Locate the cell with the specified text and output its [x, y] center coordinate. 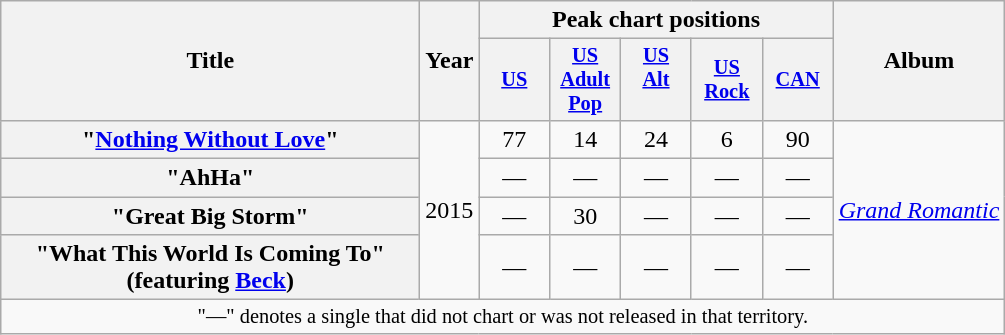
Album [919, 61]
2015 [450, 210]
77 [514, 139]
14 [586, 139]
Peak chart positions [656, 20]
USRock [726, 80]
"What This World Is Coming To"(featuring Beck) [210, 268]
30 [586, 216]
"Great Big Storm" [210, 216]
"Nothing Without Love" [210, 139]
Grand Romantic [919, 210]
Year [450, 61]
USAdultPop [586, 80]
USAlt [656, 80]
US [514, 80]
24 [656, 139]
6 [726, 139]
CAN [798, 80]
"AhHa" [210, 178]
"—" denotes a single that did not chart or was not released in that territory. [503, 317]
90 [798, 139]
Title [210, 61]
